Find where the given text appears and provide that cell's center as (x, y) coordinate. 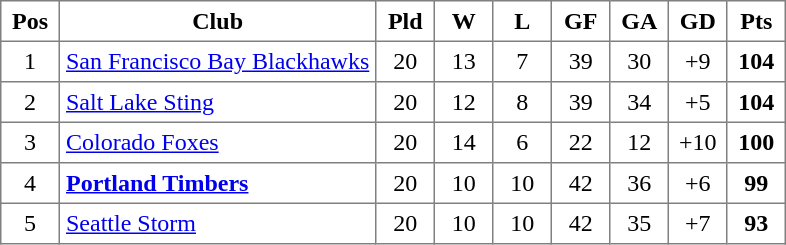
Club (218, 21)
6 (522, 142)
2 (30, 102)
Pld (405, 21)
+7 (698, 223)
100 (756, 142)
4 (30, 183)
34 (639, 102)
99 (756, 183)
8 (522, 102)
3 (30, 142)
+9 (698, 61)
7 (522, 61)
+5 (698, 102)
Seattle Storm (218, 223)
GA (639, 21)
35 (639, 223)
+6 (698, 183)
36 (639, 183)
GD (698, 21)
14 (464, 142)
L (522, 21)
Pts (756, 21)
San Francisco Bay Blackhawks (218, 61)
GF (581, 21)
30 (639, 61)
5 (30, 223)
93 (756, 223)
Portland Timbers (218, 183)
1 (30, 61)
+10 (698, 142)
Pos (30, 21)
13 (464, 61)
W (464, 21)
Salt Lake Sting (218, 102)
22 (581, 142)
Colorado Foxes (218, 142)
